Output the [X, Y] coordinate of the center of the cell containing the given text.  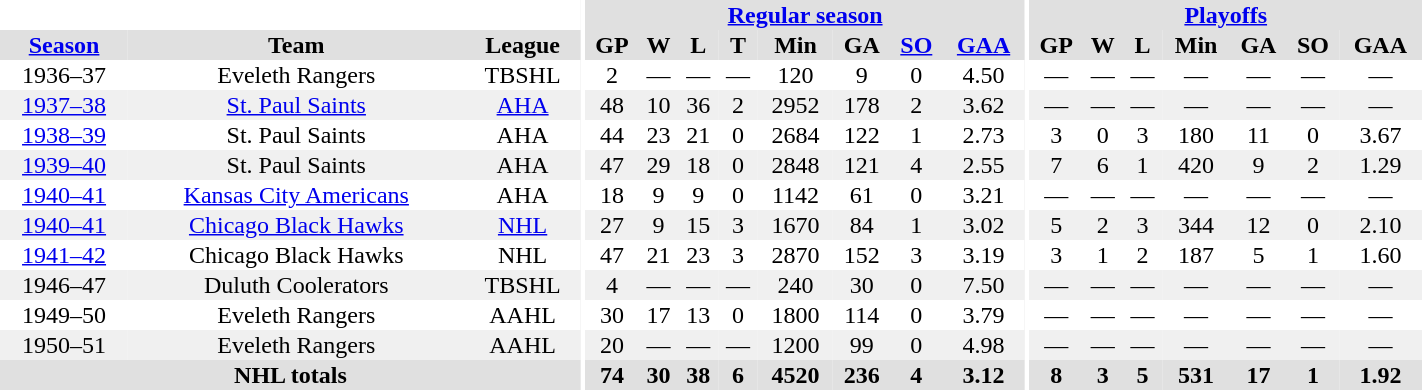
2.10 [1380, 225]
1949–50 [64, 315]
7 [1056, 165]
178 [862, 105]
1938–39 [64, 135]
180 [1196, 135]
4.98 [984, 345]
NHL totals [290, 375]
4520 [796, 375]
3.02 [984, 225]
74 [612, 375]
Regular season [805, 15]
1950–51 [64, 345]
8 [1056, 375]
36 [698, 105]
44 [612, 135]
61 [862, 195]
12 [1258, 225]
27 [612, 225]
3.67 [1380, 135]
29 [659, 165]
120 [796, 75]
1.60 [1380, 255]
4.50 [984, 75]
187 [1196, 255]
Playoffs [1226, 15]
1800 [796, 315]
121 [862, 165]
13 [698, 315]
152 [862, 255]
1670 [796, 225]
1.29 [1380, 165]
15 [698, 225]
38 [698, 375]
Duluth Coolerators [296, 285]
1142 [796, 195]
3.19 [984, 255]
1941–42 [64, 255]
3.79 [984, 315]
99 [862, 345]
7.50 [984, 285]
240 [796, 285]
1946–47 [64, 285]
3.21 [984, 195]
Team [296, 45]
344 [1196, 225]
3.12 [984, 375]
11 [1258, 135]
League [522, 45]
2.55 [984, 165]
2.73 [984, 135]
531 [1196, 375]
48 [612, 105]
1937–38 [64, 105]
1.92 [1380, 375]
10 [659, 105]
1936–37 [64, 75]
114 [862, 315]
2952 [796, 105]
Season [64, 45]
2848 [796, 165]
20 [612, 345]
3.62 [984, 105]
1939–40 [64, 165]
2870 [796, 255]
420 [1196, 165]
1200 [796, 345]
122 [862, 135]
T [738, 45]
84 [862, 225]
2684 [796, 135]
Kansas City Americans [296, 195]
236 [862, 375]
